Find where the given text appears and provide that cell's center as (x, y) coordinate. 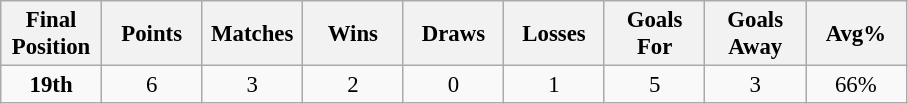
Matches (252, 34)
Losses (554, 34)
6 (152, 85)
19th (52, 85)
Avg% (856, 34)
Points (152, 34)
5 (654, 85)
Goals For (654, 34)
66% (856, 85)
Goals Away (756, 34)
Final Position (52, 34)
Draws (454, 34)
Wins (354, 34)
1 (554, 85)
0 (454, 85)
2 (354, 85)
